Scan for the cell matching the given text and deliver its (x, y) coordinate at center. 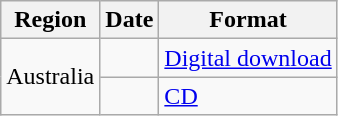
Region (50, 20)
Date (130, 20)
Digital download (248, 58)
Australia (50, 77)
CD (248, 96)
Format (248, 20)
